Capture the cell that displays the provided text and extract its [x, y] central coordinate. 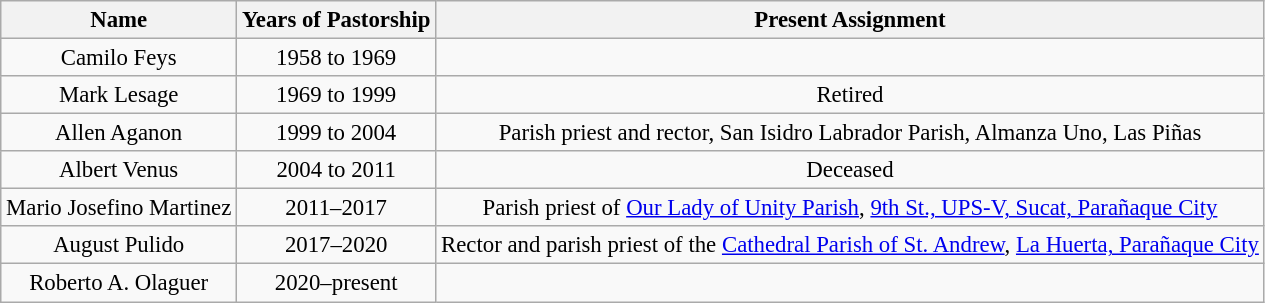
2004 to 2011 [336, 170]
Parish priest of Our Lady of Unity Parish, 9th St., UPS-V, Sucat, Parañaque City [850, 208]
1969 to 1999 [336, 95]
Retired [850, 95]
Roberto A. Olaguer [119, 283]
Albert Venus [119, 170]
Mario Josefino Martinez [119, 208]
Rector and parish priest of the Cathedral Parish of St. Andrew, La Huerta, Parañaque City [850, 245]
Name [119, 20]
Years of Pastorship [336, 20]
1958 to 1969 [336, 58]
Camilo Feys [119, 58]
2020–present [336, 283]
Deceased [850, 170]
Allen Aganon [119, 133]
August Pulido [119, 245]
2017–2020 [336, 245]
Mark Lesage [119, 95]
Parish priest and rector, San Isidro Labrador Parish, Almanza Uno, Las Piñas [850, 133]
1999 to 2004 [336, 133]
Present Assignment [850, 20]
2011–2017 [336, 208]
